Output the [x, y] coordinate of the center of the cell containing the given text.  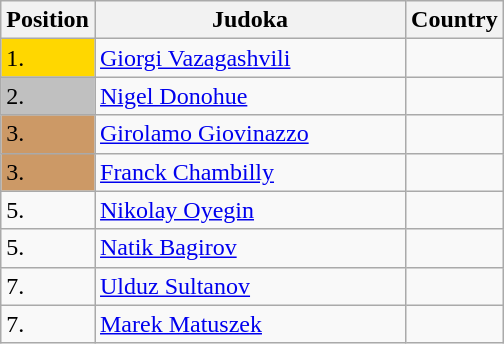
Position [48, 20]
2. [48, 96]
Nigel Donohue [250, 96]
Natik Bagirov [250, 248]
Franck Chambilly [250, 172]
Girolamo Giovinazzo [250, 134]
Marek Matuszek [250, 324]
Judoka [250, 20]
1. [48, 58]
Ulduz Sultanov [250, 286]
Nikolay Oyegin [250, 210]
Giorgi Vazagashvili [250, 58]
Country [455, 20]
